Scan for the cell matching the given text and deliver its [X, Y] coordinate at center. 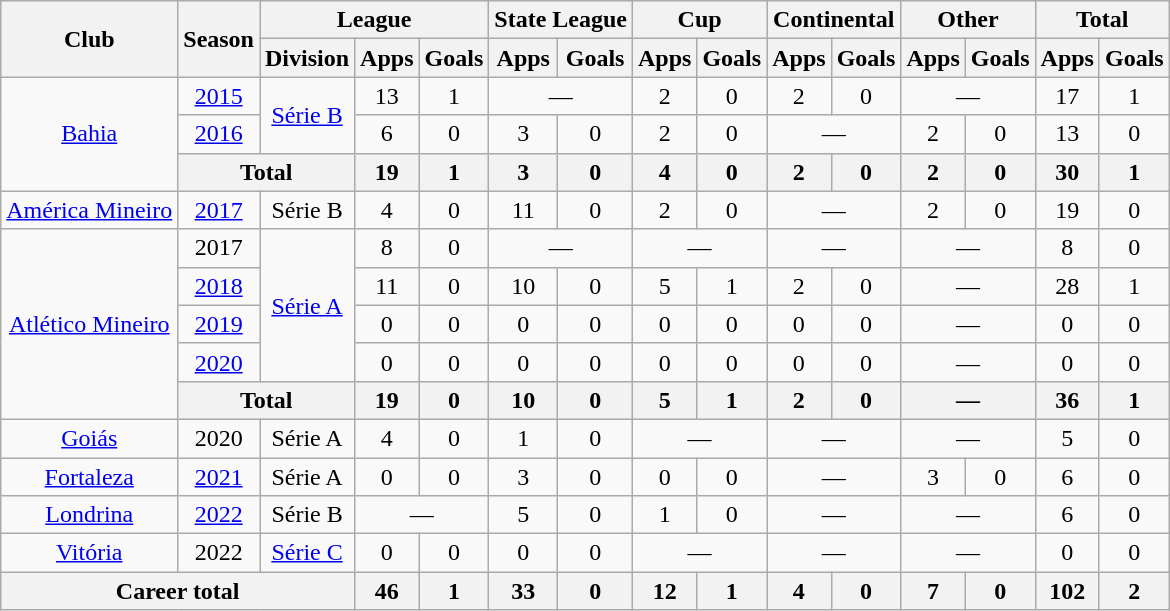
28 [1067, 286]
Division [308, 58]
Season [219, 39]
State League [561, 20]
36 [1067, 400]
Atlético Mineiro [90, 324]
Continental [834, 20]
17 [1067, 96]
Other [968, 20]
12 [664, 591]
2016 [219, 134]
2015 [219, 96]
46 [387, 591]
Londrina [90, 515]
Club [90, 39]
7 [933, 591]
Bahia [90, 134]
30 [1067, 172]
Série C [308, 553]
2019 [219, 324]
2021 [219, 477]
Cup [699, 20]
Career total [178, 591]
102 [1067, 591]
33 [524, 591]
Fortaleza [90, 477]
Vitória [90, 553]
2018 [219, 286]
América Mineiro [90, 210]
Goiás [90, 438]
League [374, 20]
